Provide the [x, y] coordinate of the cell's center where the given text is located.  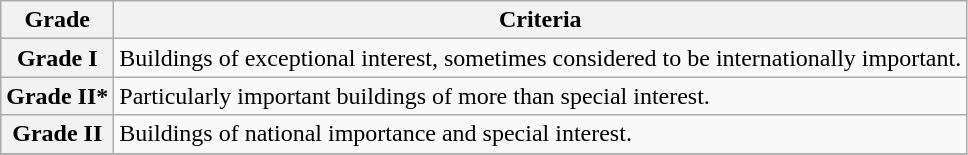
Particularly important buildings of more than special interest. [540, 96]
Grade [58, 20]
Buildings of exceptional interest, sometimes considered to be internationally important. [540, 58]
Criteria [540, 20]
Buildings of national importance and special interest. [540, 134]
Grade II [58, 134]
Grade II* [58, 96]
Grade I [58, 58]
